Capture the cell that displays the provided text and extract its (x, y) central coordinate. 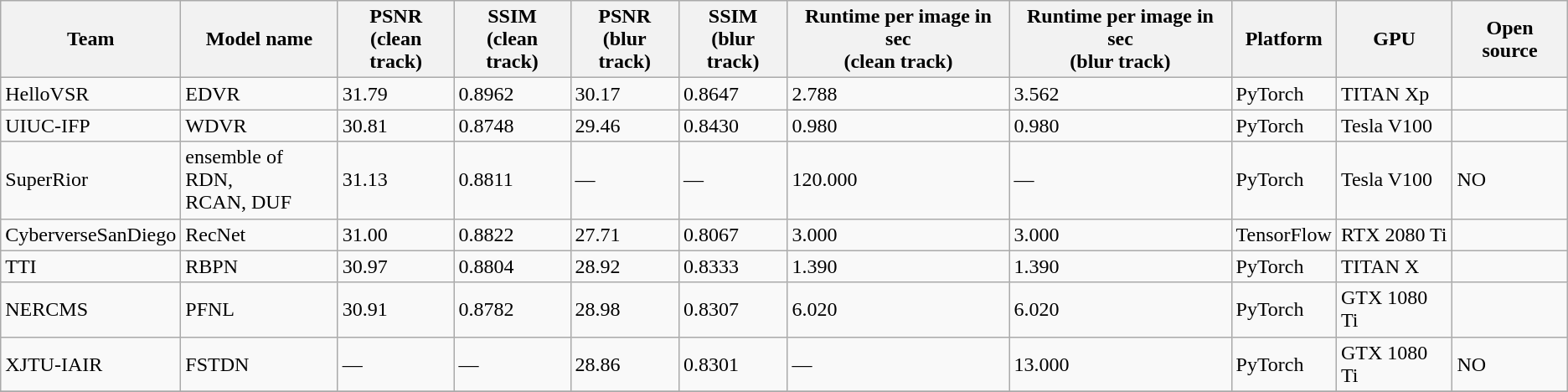
SSIM (blur track) (732, 39)
PSNR (clean track) (395, 39)
SSIM (clean track) (513, 39)
0.8301 (732, 364)
TensorFlow (1283, 235)
28.86 (625, 364)
0.8333 (732, 266)
30.17 (625, 94)
CyberverseSanDiego (90, 235)
Open source (1509, 39)
30.91 (395, 310)
PSNR (blur track) (625, 39)
NERCMS (90, 310)
30.81 (395, 126)
31.00 (395, 235)
XJTU-IAIR (90, 364)
31.79 (395, 94)
120.000 (898, 180)
0.8430 (732, 126)
Team (90, 39)
ensemble of RDN, RCAN, DUF (260, 180)
0.8811 (513, 180)
28.98 (625, 310)
0.8067 (732, 235)
SuperRior (90, 180)
0.8782 (513, 310)
GPU (1394, 39)
28.92 (625, 266)
3.562 (1121, 94)
0.8307 (732, 310)
TITAN X (1394, 266)
0.8962 (513, 94)
Runtime per image in sec (blur track) (1121, 39)
Platform (1283, 39)
WDVR (260, 126)
0.8748 (513, 126)
27.71 (625, 235)
PFNL (260, 310)
13.000 (1121, 364)
0.8647 (732, 94)
RTX 2080 Ti (1394, 235)
2.788 (898, 94)
Model name (260, 39)
FSTDN (260, 364)
0.8822 (513, 235)
HelloVSR (90, 94)
Runtime per image in sec (clean track) (898, 39)
TTI (90, 266)
UIUC-IFP (90, 126)
29.46 (625, 126)
TITAN Xp (1394, 94)
0.8804 (513, 266)
RBPN (260, 266)
30.97 (395, 266)
31.13 (395, 180)
EDVR (260, 94)
RecNet (260, 235)
